Find where the given text appears and provide that cell's center as [X, Y] coordinate. 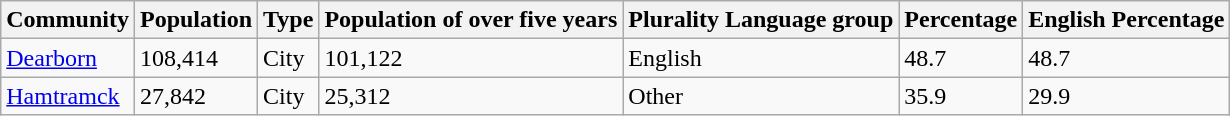
Percentage [961, 20]
35.9 [961, 96]
Hamtramck [68, 96]
English [761, 58]
English Percentage [1126, 20]
101,122 [471, 58]
Community [68, 20]
Plurality Language group [761, 20]
Population of over five years [471, 20]
Type [288, 20]
29.9 [1126, 96]
25,312 [471, 96]
108,414 [196, 58]
Population [196, 20]
Dearborn [68, 58]
27,842 [196, 96]
Other [761, 96]
